Scan for the cell matching the given text and deliver its (x, y) coordinate at center. 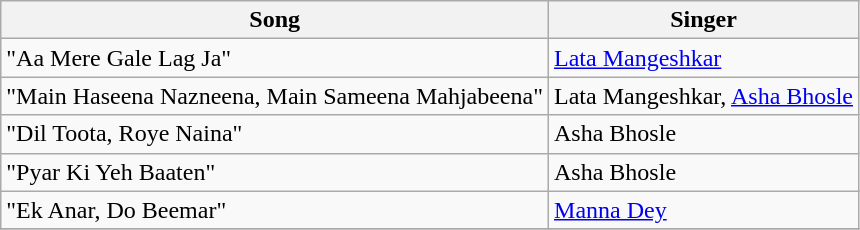
Singer (704, 20)
"Ek Anar, Do Beemar" (275, 210)
Lata Mangeshkar, Asha Bhosle (704, 96)
Manna Dey (704, 210)
"Aa Mere Gale Lag Ja" (275, 58)
Lata Mangeshkar (704, 58)
"Dil Toota, Roye Naina" (275, 134)
"Pyar Ki Yeh Baaten" (275, 172)
"Main Haseena Nazneena, Main Sameena Mahjabeena" (275, 96)
Song (275, 20)
